Pinpoint the cell where the given text exists, returning its (x, y) midpoint coordinate. 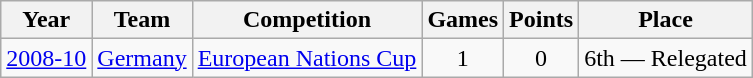
Team (142, 20)
Competition (307, 20)
1 (463, 58)
0 (542, 58)
Germany (142, 58)
6th — Relegated (666, 58)
Points (542, 20)
Place (666, 20)
2008-10 (46, 58)
European Nations Cup (307, 58)
Year (46, 20)
Games (463, 20)
